Search for the cell housing the specified text and yield its [x, y] center coordinate. 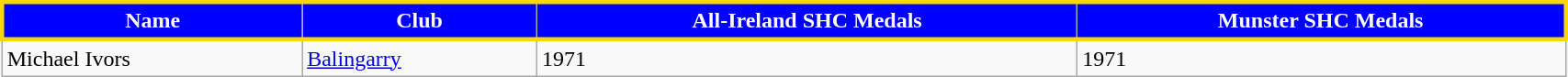
Name [152, 20]
Balingarry [420, 58]
All-Ireland SHC Medals [807, 20]
Club [420, 20]
Michael Ivors [152, 58]
Munster SHC Medals [1321, 20]
